Scan for the cell matching the given text and deliver its [x, y] coordinate at center. 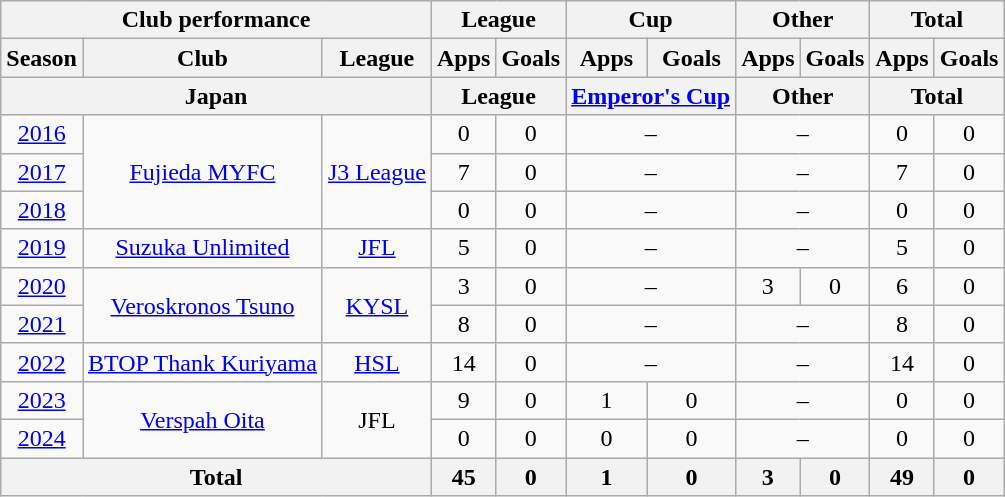
Season [42, 58]
J3 League [376, 172]
Japan [216, 96]
2019 [42, 248]
Cup [651, 20]
49 [902, 477]
HSL [376, 362]
Verspah Oita [202, 419]
2020 [42, 286]
45 [463, 477]
BTOP Thank Kuriyama [202, 362]
Club [202, 58]
9 [463, 400]
2023 [42, 400]
Suzuka Unlimited [202, 248]
Fujieda MYFC [202, 172]
KYSL [376, 305]
2017 [42, 172]
Club performance [216, 20]
6 [902, 286]
2024 [42, 438]
Emperor's Cup [651, 96]
2016 [42, 134]
2018 [42, 210]
Veroskronos Tsuno [202, 305]
2022 [42, 362]
2021 [42, 324]
